Provide the [X, Y] coordinate of the cell's center where the given text is located.  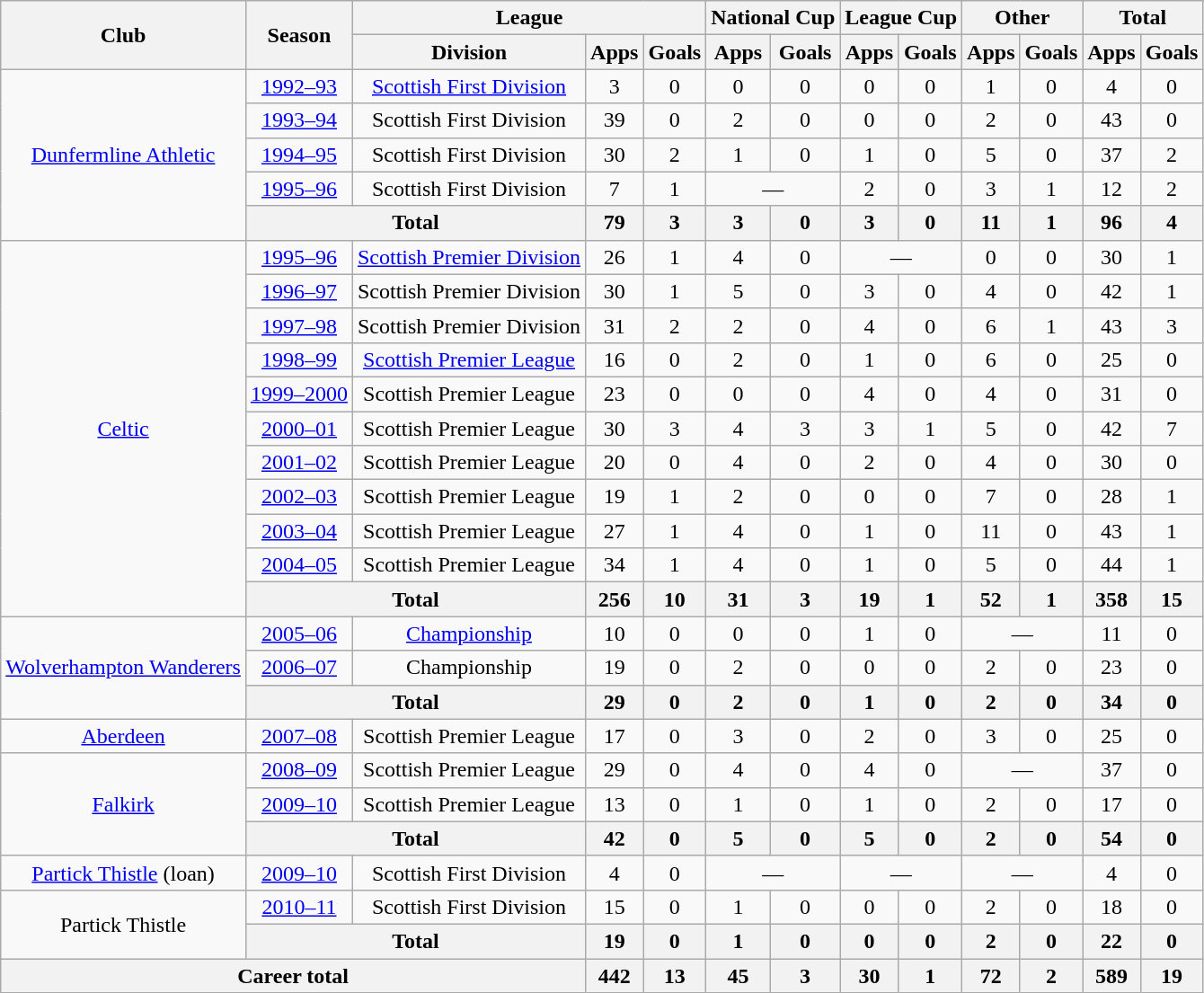
League Cup [901, 18]
1996–97 [298, 291]
Falkirk [124, 804]
16 [615, 359]
1992–93 [298, 86]
2006–07 [298, 668]
256 [615, 599]
96 [1111, 223]
National Cup [773, 18]
Partick Thistle (loan) [124, 873]
18 [1111, 907]
Celtic [124, 428]
Career total [293, 975]
72 [991, 975]
2005–06 [298, 634]
Dunfermline Athletic [124, 155]
1999–2000 [298, 394]
1997–98 [298, 325]
2003–04 [298, 531]
Season [298, 35]
2002–03 [298, 497]
2008–09 [298, 770]
79 [615, 223]
45 [739, 975]
22 [1111, 941]
52 [991, 599]
Other [1023, 18]
28 [1111, 497]
589 [1111, 975]
2001–02 [298, 463]
1993–94 [298, 120]
Club [124, 35]
39 [615, 120]
2004–05 [298, 565]
Aberdeen [124, 736]
Wolverhampton Wanderers [124, 668]
Division [469, 52]
2010–11 [298, 907]
44 [1111, 565]
2007–08 [298, 736]
League [528, 18]
54 [1111, 838]
27 [615, 531]
1994–95 [298, 155]
12 [1111, 189]
1998–99 [298, 359]
26 [615, 257]
Partick Thistle [124, 924]
442 [615, 975]
2000–01 [298, 429]
358 [1111, 599]
20 [615, 463]
